Return [x, y] of the center of cell containing provided text 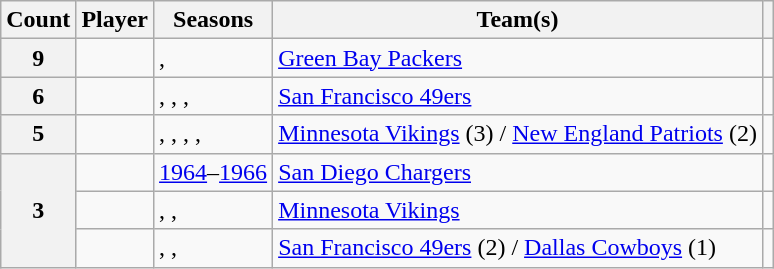
, , , [214, 96]
6 [38, 96]
Count [38, 20]
, , , , [214, 134]
San Francisco 49ers [518, 96]
3 [38, 210]
Minnesota Vikings (3) / New England Patriots (2) [518, 134]
9 [38, 58]
Green Bay Packers [518, 58]
San Diego Chargers [518, 172]
Seasons [214, 20]
Team(s) [518, 20]
San Francisco 49ers (2) / Dallas Cowboys (1) [518, 248]
Player [115, 20]
, [214, 58]
5 [38, 134]
1964–1966 [214, 172]
Minnesota Vikings [518, 210]
